Capture the cell that displays the provided text and extract its [X, Y] central coordinate. 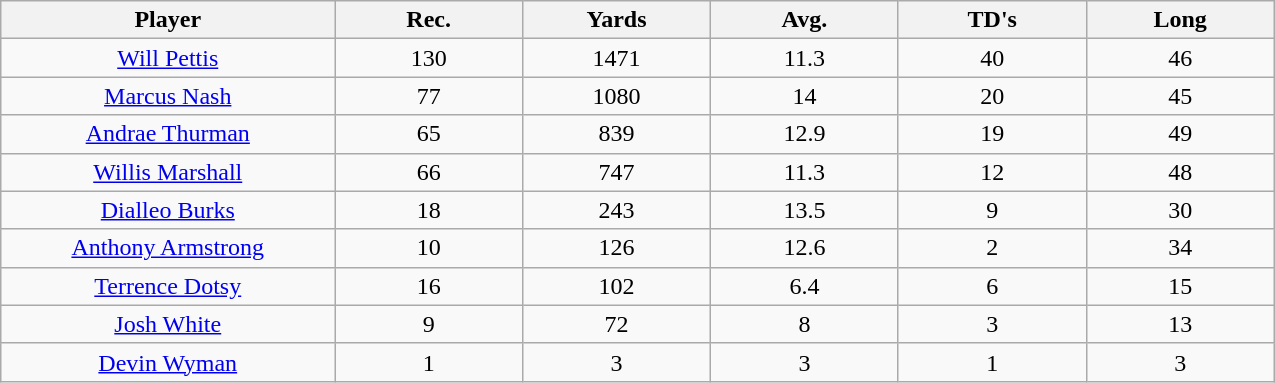
2 [992, 248]
65 [429, 134]
Avg. [804, 20]
20 [992, 96]
14 [804, 96]
Will Pettis [168, 58]
Josh White [168, 324]
747 [617, 172]
12.6 [804, 248]
Anthony Armstrong [168, 248]
6 [992, 286]
12.9 [804, 134]
Marcus Nash [168, 96]
Long [1180, 20]
13 [1180, 324]
15 [1180, 286]
72 [617, 324]
243 [617, 210]
66 [429, 172]
8 [804, 324]
49 [1180, 134]
839 [617, 134]
34 [1180, 248]
Devin Wyman [168, 362]
Willis Marshall [168, 172]
Andrae Thurman [168, 134]
12 [992, 172]
46 [1180, 58]
Dialleo Burks [168, 210]
Rec. [429, 20]
Yards [617, 20]
45 [1180, 96]
TD's [992, 20]
Player [168, 20]
16 [429, 286]
13.5 [804, 210]
48 [1180, 172]
1471 [617, 58]
19 [992, 134]
30 [1180, 210]
18 [429, 210]
6.4 [804, 286]
10 [429, 248]
126 [617, 248]
77 [429, 96]
102 [617, 286]
40 [992, 58]
Terrence Dotsy [168, 286]
130 [429, 58]
1080 [617, 96]
